Return [x, y] of the center of cell containing provided text 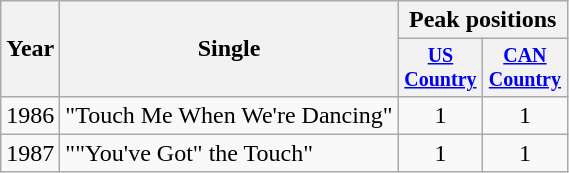
"Touch Me When We're Dancing" [229, 115]
1987 [30, 153]
Year [30, 49]
""You've Got" the Touch" [229, 153]
CAN Country [525, 68]
Peak positions [482, 20]
1986 [30, 115]
US Country [440, 68]
Single [229, 49]
